Locate the cell with the specified text and output its [X, Y] center coordinate. 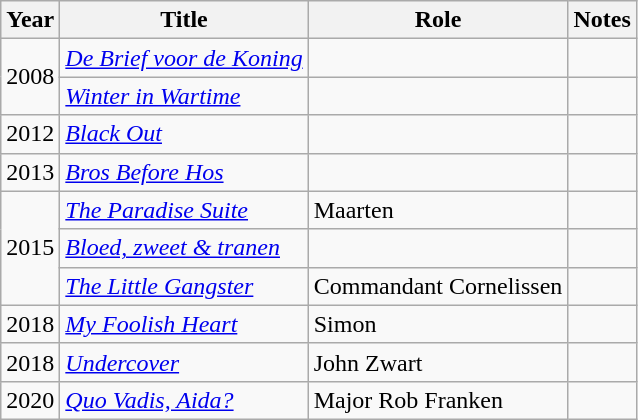
Black Out [184, 134]
Title [184, 20]
Commandant Cornelissen [438, 286]
Major Rob Franken [438, 400]
Role [438, 20]
2008 [30, 77]
2015 [30, 248]
John Zwart [438, 362]
Bloed, zweet & tranen [184, 248]
Undercover [184, 362]
Year [30, 20]
The Little Gangster [184, 286]
Notes [602, 20]
My Foolish Heart [184, 324]
2013 [30, 172]
Simon [438, 324]
De Brief voor de Koning [184, 58]
Winter in Wartime [184, 96]
The Paradise Suite [184, 210]
Quo Vadis, Aida? [184, 400]
Maarten [438, 210]
2020 [30, 400]
Bros Before Hos [184, 172]
2012 [30, 134]
